Return the [x, y] coordinate for the center point of the cell that contains the specified text.  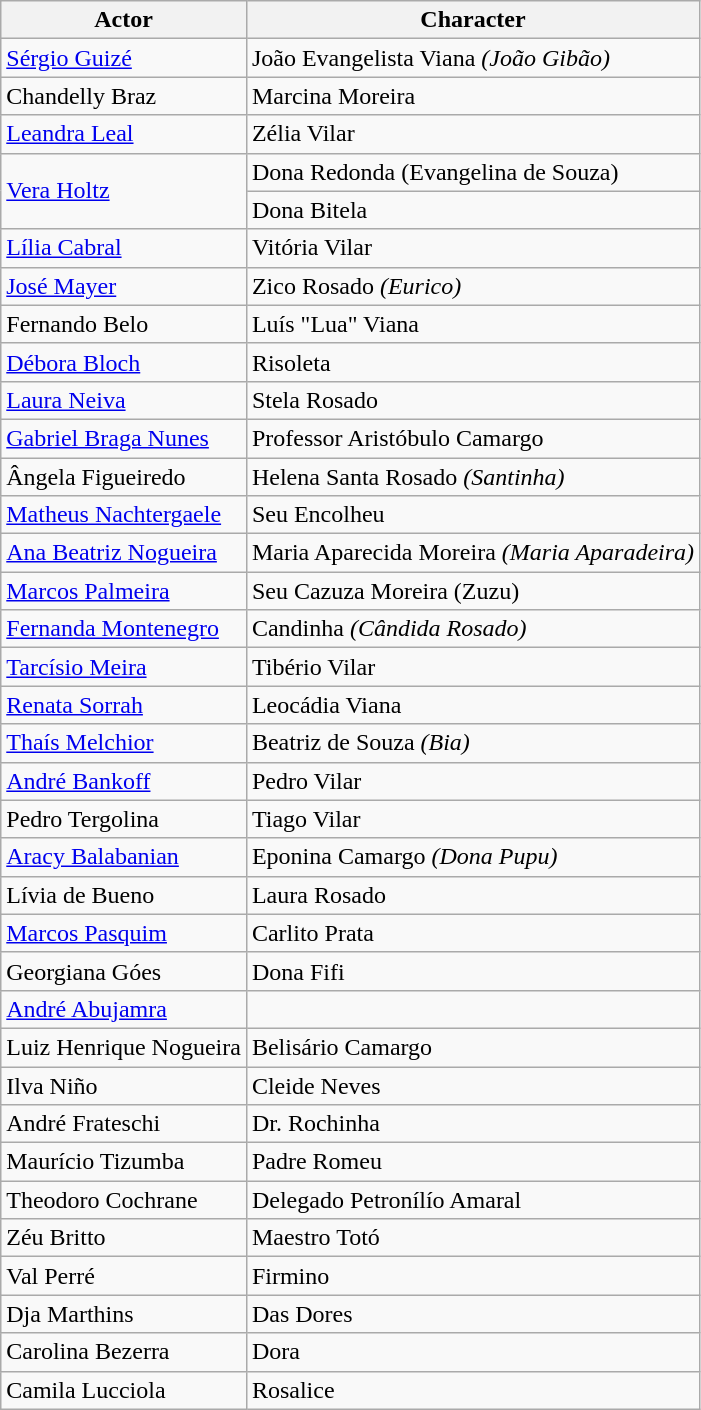
Belisário Camargo [472, 1047]
Vitória Vilar [472, 248]
Vera Holtz [124, 191]
Dona Fifi [472, 971]
Dona Redonda (Evangelina de Souza) [472, 172]
Maurício Tizumba [124, 1162]
André Frateschi [124, 1124]
Carlito Prata [472, 933]
Tibério Vilar [472, 667]
Gabriel Braga Nunes [124, 438]
Dona Bitela [472, 210]
José Mayer [124, 286]
Seu Cazuza Moreira (Zuzu) [472, 591]
Débora Bloch [124, 362]
Padre Romeu [472, 1162]
Marcos Pasquim [124, 933]
Candinha (Cândida Rosado) [472, 629]
Chandelly Braz [124, 96]
Aracy Balabanian [124, 857]
André Bankoff [124, 781]
Dora [472, 1352]
Pedro Vilar [472, 781]
Fernando Belo [124, 324]
Luiz Henrique Nogueira [124, 1047]
Character [472, 20]
Delegado Petronílío Amaral [472, 1200]
Stela Rosado [472, 400]
Carolina Bezerra [124, 1352]
Helena Santa Rosado (Santinha) [472, 477]
Marcina Moreira [472, 96]
Firmino [472, 1276]
Pedro Tergolina [124, 819]
Ilva Niño [124, 1085]
João Evangelista Viana (João Gibão) [472, 58]
Marcos Palmeira [124, 591]
Seu Encolheu [472, 515]
Beatriz de Souza (Bia) [472, 743]
Camila Lucciola [124, 1390]
Risoleta [472, 362]
Thaís Melchior [124, 743]
Matheus Nachtergaele [124, 515]
Cleide Neves [472, 1085]
Leandra Leal [124, 134]
Laura Neiva [124, 400]
Zélia Vilar [472, 134]
Tiago Vilar [472, 819]
Dr. Rochinha [472, 1124]
Luís "Lua" Viana [472, 324]
Laura Rosado [472, 895]
Renata Sorrah [124, 705]
Ana Beatriz Nogueira [124, 553]
Fernanda Montenegro [124, 629]
Georgiana Góes [124, 971]
Lília Cabral [124, 248]
Val Perré [124, 1276]
André Abujamra [124, 1009]
Eponina Camargo (Dona Pupu) [472, 857]
Actor [124, 20]
Zico Rosado (Eurico) [472, 286]
Professor Aristóbulo Camargo [472, 438]
Lívia de Bueno [124, 895]
Tarcísio Meira [124, 667]
Theodoro Cochrane [124, 1200]
Dja Marthins [124, 1314]
Maria Aparecida Moreira (Maria Aparadeira) [472, 553]
Rosalice [472, 1390]
Ângela Figueiredo [124, 477]
Zéu Britto [124, 1238]
Sérgio Guizé [124, 58]
Maestro Totó [472, 1238]
Leocádia Viana [472, 705]
Das Dores [472, 1314]
